Return the [X, Y] coordinate for the center point of the cell that contains the specified text.  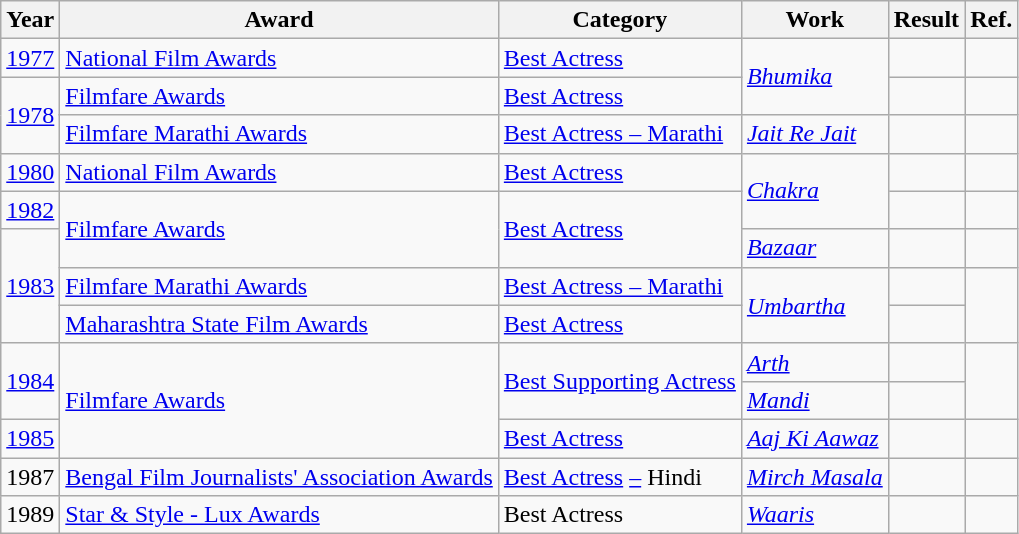
1987 [30, 477]
Bazaar [814, 248]
1980 [30, 172]
Result [926, 20]
Chakra [814, 191]
1978 [30, 115]
Category [620, 20]
Maharashtra State Film Awards [280, 324]
Mirch Masala [814, 477]
Aaj Ki Aawaz [814, 438]
Year [30, 20]
1989 [30, 515]
1985 [30, 438]
Jait Re Jait [814, 134]
Best Actress – Hindi [620, 477]
Work [814, 20]
Bhumika [814, 77]
1977 [30, 58]
Ref. [992, 20]
Arth [814, 362]
1983 [30, 286]
Bengal Film Journalists' Association Awards [280, 477]
1982 [30, 210]
Umbartha [814, 305]
Mandi [814, 400]
Star & Style - Lux Awards [280, 515]
1984 [30, 381]
Waaris [814, 515]
Award [280, 20]
Best Supporting Actress [620, 381]
